Return (x, y) of the center of cell containing provided text 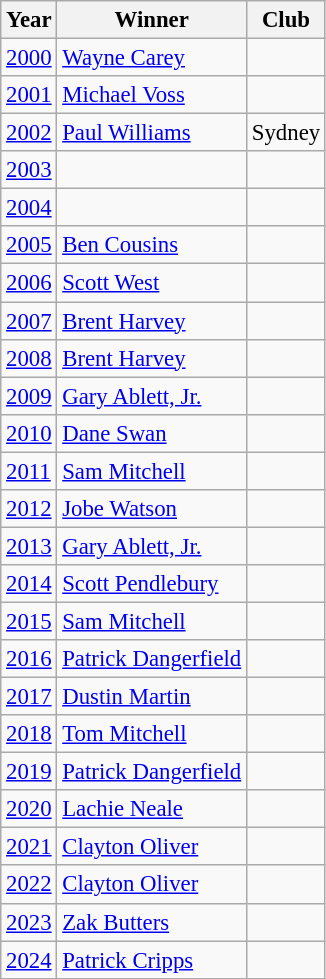
2003 (29, 170)
2018 (29, 734)
2019 (29, 772)
Lachie Neale (152, 809)
2020 (29, 809)
2014 (29, 584)
2008 (29, 358)
Patrick Cripps (152, 960)
Scott Pendlebury (152, 584)
2010 (29, 433)
2001 (29, 95)
Dustin Martin (152, 697)
Tom Mitchell (152, 734)
Club (286, 20)
Ben Cousins (152, 245)
Winner (152, 20)
2015 (29, 621)
2006 (29, 283)
Zak Butters (152, 922)
2005 (29, 245)
2009 (29, 396)
Wayne Carey (152, 58)
2024 (29, 960)
Michael Voss (152, 95)
2013 (29, 546)
2021 (29, 847)
Scott West (152, 283)
2002 (29, 133)
2023 (29, 922)
2004 (29, 208)
2000 (29, 58)
Year (29, 20)
2011 (29, 471)
2016 (29, 659)
Jobe Watson (152, 509)
2017 (29, 697)
2022 (29, 885)
Dane Swan (152, 433)
Sydney (286, 133)
2012 (29, 509)
2007 (29, 321)
Paul Williams (152, 133)
